Return [X, Y] of the center of cell containing provided text 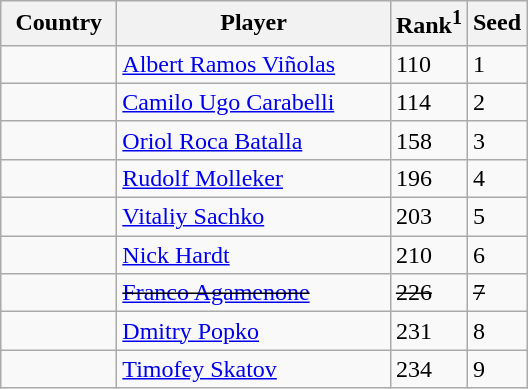
Country [59, 24]
203 [428, 217]
Albert Ramos Viñolas [254, 64]
226 [428, 293]
Seed [496, 24]
1 [496, 64]
Timofey Skatov [254, 369]
196 [428, 178]
6 [496, 255]
Franco Agamenone [254, 293]
158 [428, 140]
Vitaliy Sachko [254, 217]
114 [428, 102]
231 [428, 331]
5 [496, 217]
2 [496, 102]
Dmitry Popko [254, 331]
4 [496, 178]
110 [428, 64]
Rank1 [428, 24]
Camilo Ugo Carabelli [254, 102]
Oriol Roca Batalla [254, 140]
Nick Hardt [254, 255]
Rudolf Molleker [254, 178]
210 [428, 255]
234 [428, 369]
9 [496, 369]
Player [254, 24]
3 [496, 140]
7 [496, 293]
8 [496, 331]
